Scan for the cell matching the given text and deliver its [X, Y] coordinate at center. 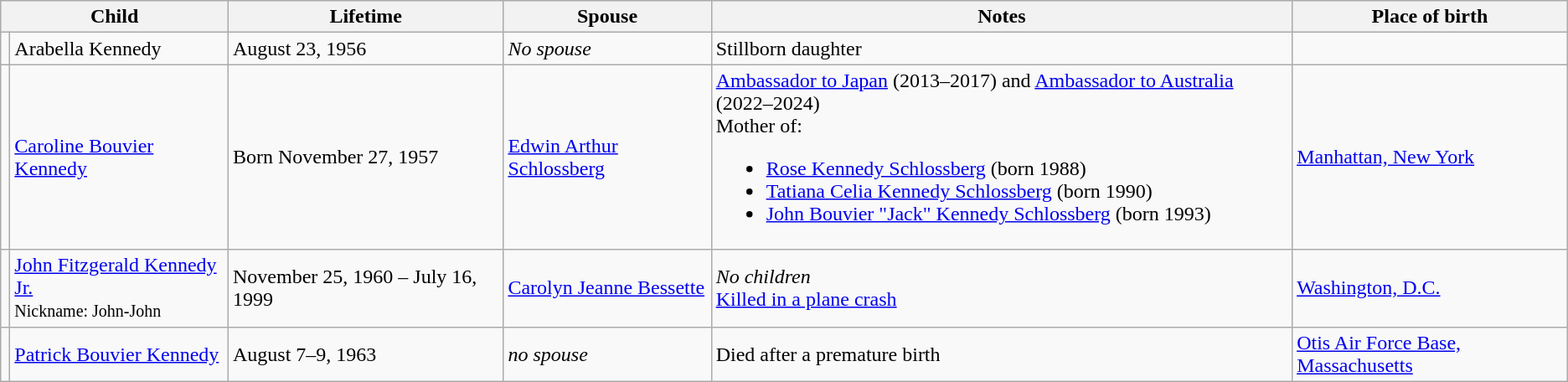
Otis Air Force Base, Massachusetts [1431, 354]
Caroline Bouvier Kennedy [119, 157]
Place of birth [1431, 17]
August 7–9, 1963 [365, 354]
Born November 27, 1957 [365, 157]
Died after a premature birth [1002, 354]
Manhattan, New York [1431, 157]
no spouse [607, 354]
Spouse [607, 17]
Patrick Bouvier Kennedy [119, 354]
No childrenKilled in a plane crash [1002, 288]
John Fitzgerald Kennedy Jr.Nickname: John-John [119, 288]
Stillborn daughter [1002, 49]
Carolyn Jeanne Bessette [607, 288]
Washington, D.C. [1431, 288]
Edwin Arthur Schlossberg [607, 157]
Notes [1002, 17]
August 23, 1956 [365, 49]
November 25, 1960 – July 16, 1999 [365, 288]
Arabella Kennedy [119, 49]
Child [115, 17]
Lifetime [365, 17]
No spouse [607, 49]
